Detect which cell encompasses the target text, then output its [X, Y] center coordinate. 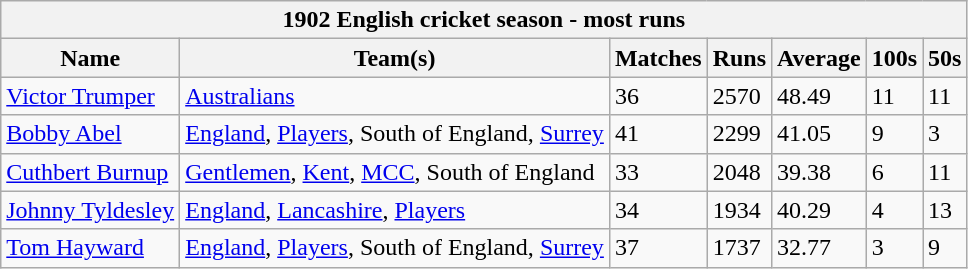
36 [658, 96]
48.49 [820, 96]
Average [820, 58]
Name [90, 58]
Johnny Tyldesley [90, 210]
32.77 [820, 248]
100s [894, 58]
Cuthbert Burnup [90, 172]
2570 [739, 96]
Bobby Abel [90, 134]
Victor Trumper [90, 96]
33 [658, 172]
39.38 [820, 172]
2048 [739, 172]
Team(s) [395, 58]
6 [894, 172]
41.05 [820, 134]
40.29 [820, 210]
1902 English cricket season - most runs [484, 20]
41 [658, 134]
37 [658, 248]
Gentlemen, Kent, MCC, South of England [395, 172]
34 [658, 210]
50s [945, 58]
4 [894, 210]
Runs [739, 58]
1934 [739, 210]
Tom Hayward [90, 248]
Matches [658, 58]
13 [945, 210]
1737 [739, 248]
2299 [739, 134]
England, Lancashire, Players [395, 210]
Australians [395, 96]
